Detect which cell encompasses the target text, then output its (X, Y) center coordinate. 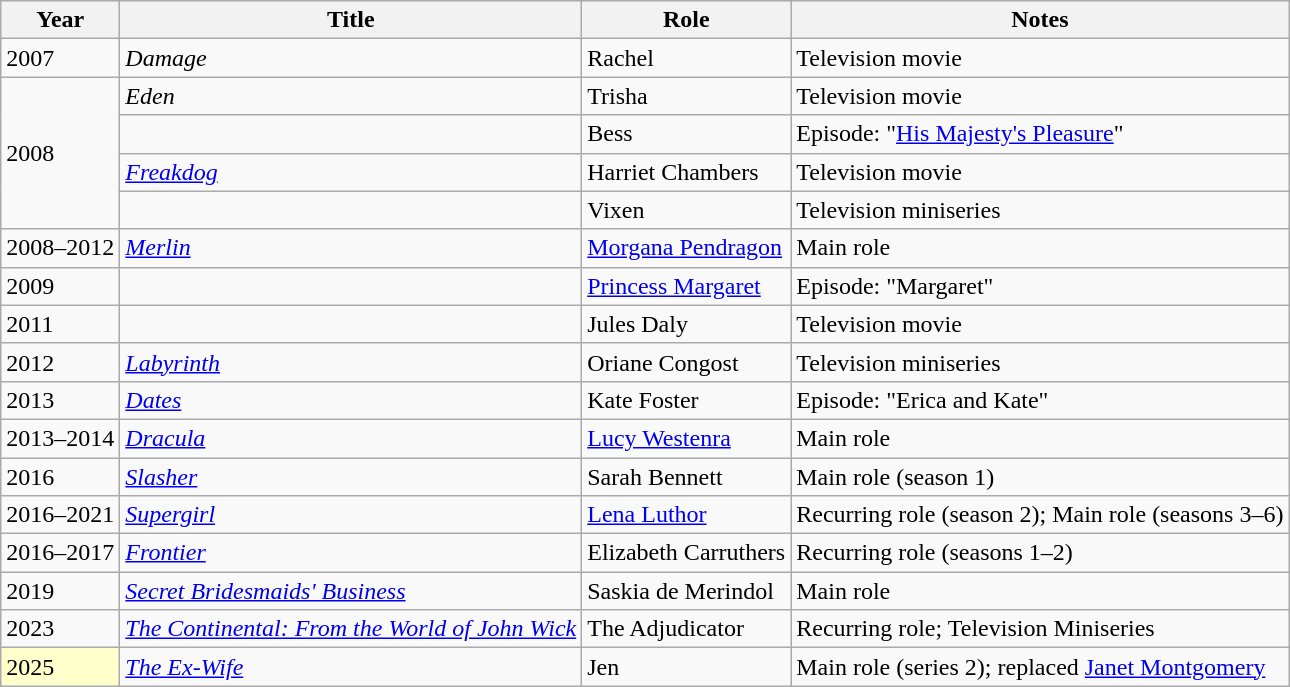
2007 (60, 58)
2025 (60, 667)
Rachel (686, 58)
Trisha (686, 96)
2012 (60, 362)
Princess Margaret (686, 286)
Bess (686, 134)
Dracula (351, 438)
2008 (60, 153)
Slasher (351, 477)
2008–2012 (60, 248)
Title (351, 20)
The Adjudicator (686, 629)
2013 (60, 400)
Oriane Congost (686, 362)
2023 (60, 629)
Lucy Westenra (686, 438)
2016 (60, 477)
Episode: "His Majesty's Pleasure" (1040, 134)
Labyrinth (351, 362)
Episode: "Erica and Kate" (1040, 400)
Main role (series 2); replaced Janet Montgomery (1040, 667)
Damage (351, 58)
Vixen (686, 210)
The Ex-Wife (351, 667)
Freakdog (351, 172)
Merlin (351, 248)
Frontier (351, 553)
Harriet Chambers (686, 172)
Year (60, 20)
Lena Luthor (686, 515)
Sarah Bennett (686, 477)
Jules Daly (686, 324)
Episode: "Margaret" (1040, 286)
Main role (season 1) (1040, 477)
Notes (1040, 20)
Role (686, 20)
The Continental: From the World of John Wick (351, 629)
Recurring role; Television Miniseries (1040, 629)
2016–2017 (60, 553)
2011 (60, 324)
2016–2021 (60, 515)
2013–2014 (60, 438)
Eden (351, 96)
Recurring role (season 2); Main role (seasons 3–6) (1040, 515)
Saskia de Merindol (686, 591)
Kate Foster (686, 400)
2019 (60, 591)
Dates (351, 400)
Morgana Pendragon (686, 248)
Supergirl (351, 515)
Recurring role (seasons 1–2) (1040, 553)
Secret Bridesmaids' Business (351, 591)
2009 (60, 286)
Jen (686, 667)
Elizabeth Carruthers (686, 553)
